For the text-containing cell, return its midpoint in (X, Y) coordinate format. 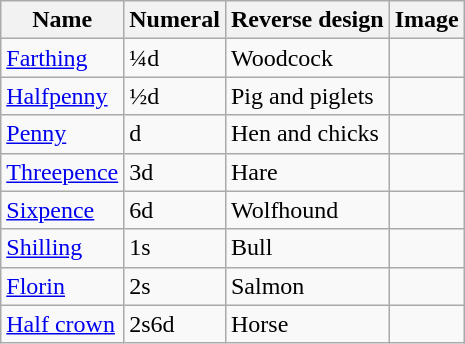
Wolfhound (307, 210)
Horse (307, 324)
2s6d (175, 324)
Halfpenny (62, 96)
Woodcock (307, 58)
Name (62, 20)
Pig and piglets (307, 96)
¼d (175, 58)
3d (175, 172)
½d (175, 96)
Hare (307, 172)
Farthing (62, 58)
6d (175, 210)
1s (175, 248)
Hen and chicks (307, 134)
Salmon (307, 286)
Penny (62, 134)
Numeral (175, 20)
Sixpence (62, 210)
Reverse design (307, 20)
d (175, 134)
2s (175, 286)
Threepence (62, 172)
Shilling (62, 248)
Florin (62, 286)
Bull (307, 248)
Image (426, 20)
Half crown (62, 324)
